Capture the cell that displays the provided text and extract its (X, Y) central coordinate. 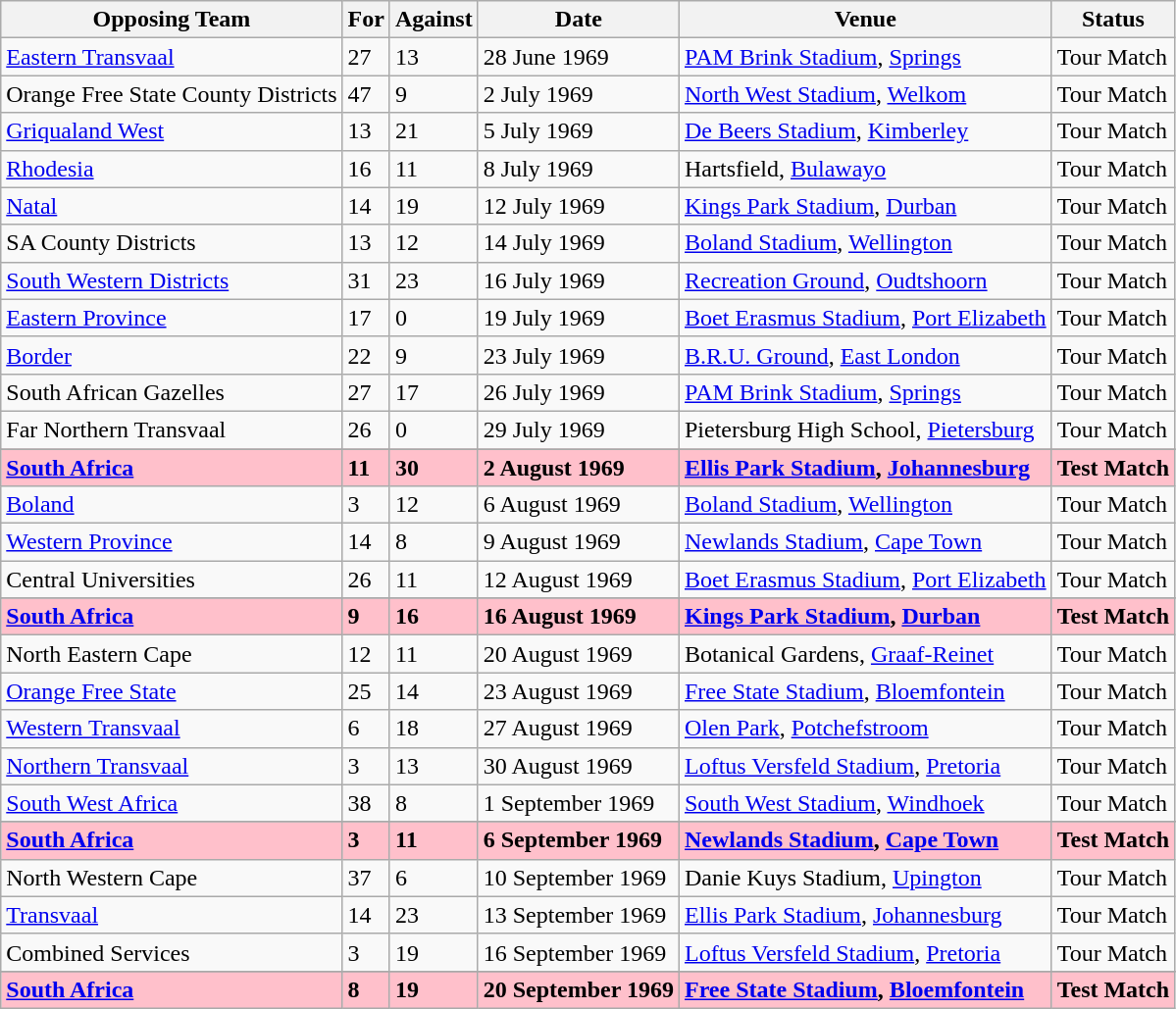
Border (172, 355)
12 July 1969 (579, 206)
North Eastern Cape (172, 654)
28 June 1969 (579, 57)
Combined Services (172, 952)
Central Universities (172, 580)
1 September 1969 (579, 803)
14 July 1969 (579, 243)
16 September 1969 (579, 952)
26 July 1969 (579, 392)
6 August 1969 (579, 505)
20 September 1969 (579, 989)
20 August 1969 (579, 654)
25 (366, 691)
Boland (172, 505)
Western Province (172, 542)
B.R.U. Ground, East London (865, 355)
South West Africa (172, 803)
18 (434, 729)
Griqualand West (172, 131)
Eastern Transvaal (172, 57)
Natal (172, 206)
South West Stadium, Windhoek (865, 803)
Far Northern Transvaal (172, 429)
31 (366, 280)
Olen Park, Potchefstroom (865, 729)
Rhodesia (172, 169)
North Western Cape (172, 878)
Transvaal (172, 915)
Orange Free State (172, 691)
19 July 1969 (579, 318)
2 August 1969 (579, 468)
Venue (865, 20)
Opposing Team (172, 20)
8 July 1969 (579, 169)
30 (434, 468)
23 July 1969 (579, 355)
2 July 1969 (579, 94)
23 August 1969 (579, 691)
12 August 1969 (579, 580)
Pietersburg High School, Pietersburg (865, 429)
Eastern Province (172, 318)
29 July 1969 (579, 429)
30 August 1969 (579, 766)
SA County Districts (172, 243)
Northern Transvaal (172, 766)
Orange Free State County Districts (172, 94)
37 (366, 878)
22 (366, 355)
South Western Districts (172, 280)
16 July 1969 (579, 280)
5 July 1969 (579, 131)
47 (366, 94)
Danie Kuys Stadium, Upington (865, 878)
Hartsfield, Bulawayo (865, 169)
Botanical Gardens, Graaf-Reinet (865, 654)
9 August 1969 (579, 542)
6 September 1969 (579, 840)
Western Transvaal (172, 729)
Status (1113, 20)
De Beers Stadium, Kimberley (865, 131)
21 (434, 131)
Date (579, 20)
38 (366, 803)
For (366, 20)
13 September 1969 (579, 915)
10 September 1969 (579, 878)
27 August 1969 (579, 729)
Against (434, 20)
South African Gazelles (172, 392)
North West Stadium, Welkom (865, 94)
Recreation Ground, Oudtshoorn (865, 280)
16 August 1969 (579, 617)
